From the cell containing the given text, extract its center point as (x, y) coordinate. 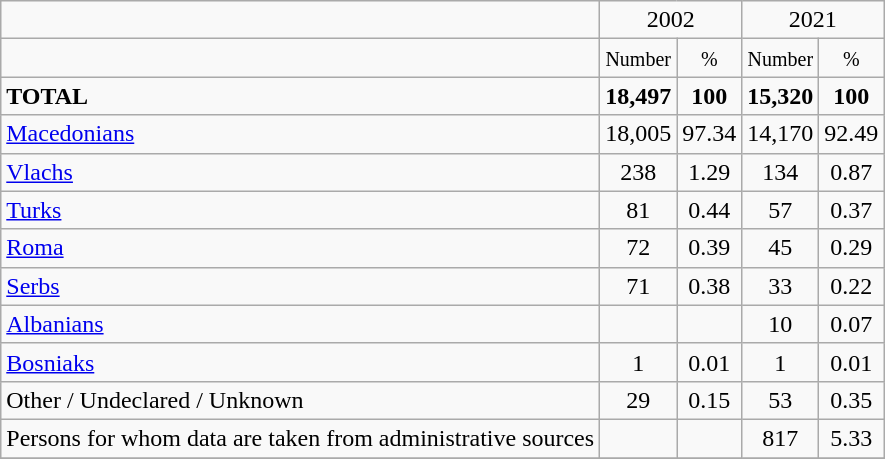
0.38 (710, 286)
Vlachs (300, 172)
0.22 (852, 286)
5.33 (852, 438)
0.87 (852, 172)
817 (780, 438)
0.37 (852, 210)
45 (780, 248)
97.34 (710, 134)
TOTAL (300, 96)
0.07 (852, 324)
15,320 (780, 96)
0.29 (852, 248)
33 (780, 286)
1.29 (710, 172)
134 (780, 172)
92.49 (852, 134)
0.44 (710, 210)
2021 (813, 20)
29 (638, 400)
18,005 (638, 134)
18,497 (638, 96)
2002 (671, 20)
Other / Undeclared / Unknown (300, 400)
10 (780, 324)
0.39 (710, 248)
81 (638, 210)
57 (780, 210)
Roma (300, 248)
0.15 (710, 400)
Bosniaks (300, 362)
71 (638, 286)
Macedonians (300, 134)
238 (638, 172)
Albanians (300, 324)
53 (780, 400)
14,170 (780, 134)
Serbs (300, 286)
Persons for whom data are taken from administrative sources (300, 438)
Turks (300, 210)
0.35 (852, 400)
72 (638, 248)
